For the text-containing cell, return its midpoint in (x, y) coordinate format. 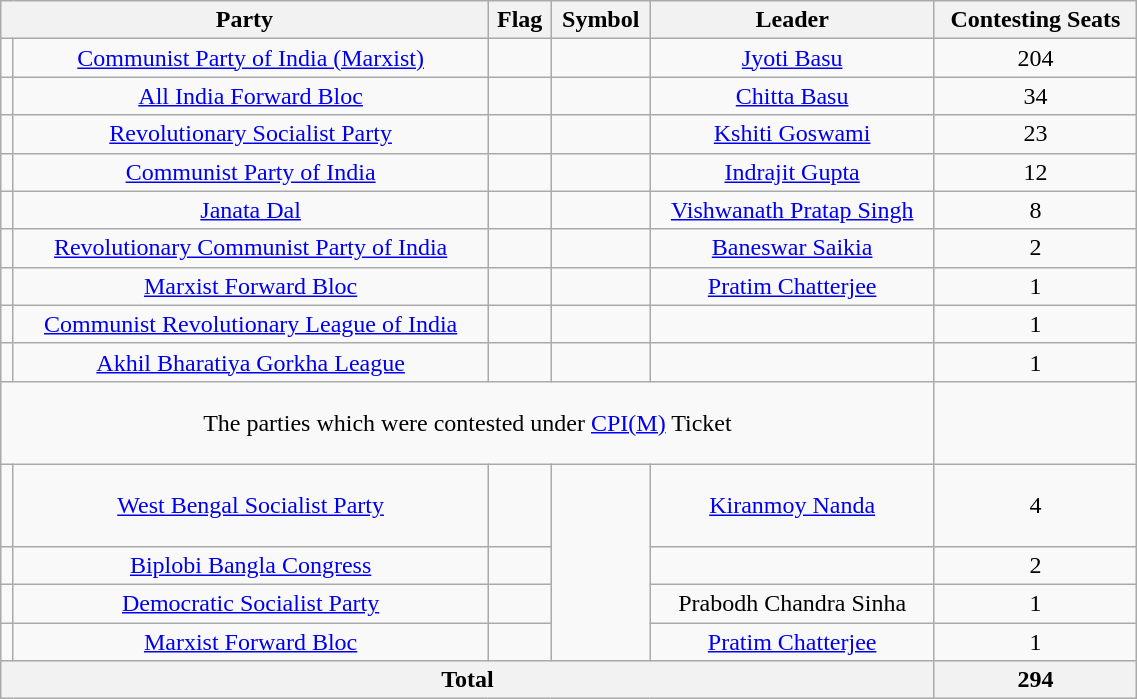
Flag (520, 20)
Communist Party of India (Marxist) (250, 58)
4 (1036, 505)
Leader (792, 20)
Democratic Socialist Party (250, 603)
204 (1036, 58)
8 (1036, 210)
Biplobi Bangla Congress (250, 565)
Janata Dal (250, 210)
All India Forward Bloc (250, 96)
Kshiti Goswami (792, 134)
Baneswar Saikia (792, 248)
Chitta Basu (792, 96)
Akhil Bharatiya Gorkha League (250, 362)
Prabodh Chandra Sinha (792, 603)
Total (468, 680)
23 (1036, 134)
Symbol (600, 20)
Jyoti Basu (792, 58)
Kiranmoy Nanda (792, 505)
The parties which were contested under CPI(M) Ticket (468, 422)
Revolutionary Communist Party of India (250, 248)
294 (1036, 680)
Communist Revolutionary League of India (250, 324)
Contesting Seats (1036, 20)
West Bengal Socialist Party (250, 505)
12 (1036, 172)
Communist Party of India (250, 172)
Revolutionary Socialist Party (250, 134)
Indrajit Gupta (792, 172)
Party (244, 20)
34 (1036, 96)
Vishwanath Pratap Singh (792, 210)
